Return the [X, Y] coordinate for the center point of the cell that contains the specified text.  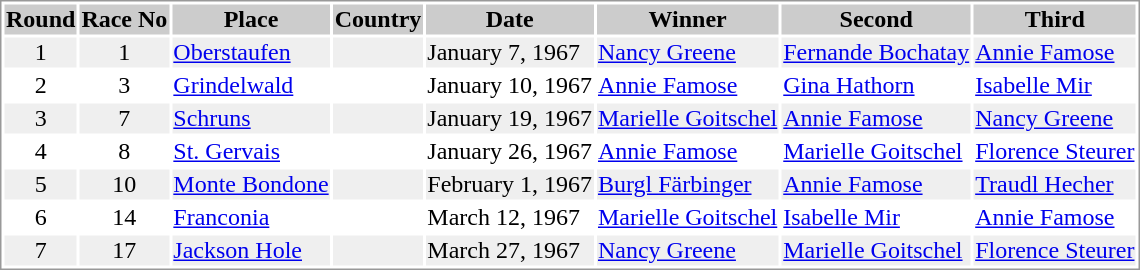
March 12, 1967 [510, 217]
Burgl Färbinger [687, 185]
10 [124, 185]
5 [40, 185]
Schruns [251, 119]
14 [124, 217]
Place [251, 19]
St. Gervais [251, 151]
January 7, 1967 [510, 53]
Jackson Hole [251, 251]
2 [40, 85]
Third [1055, 19]
March 27, 1967 [510, 251]
Winner [687, 19]
Second [876, 19]
17 [124, 251]
January 10, 1967 [510, 85]
Date [510, 19]
Grindelwald [251, 85]
6 [40, 217]
Race No [124, 19]
January 26, 1967 [510, 151]
4 [40, 151]
Traudl Hecher [1055, 185]
Fernande Bochatay [876, 53]
Round [40, 19]
Country [378, 19]
Monte Bondone [251, 185]
February 1, 1967 [510, 185]
Oberstaufen [251, 53]
8 [124, 151]
Franconia [251, 217]
Gina Hathorn [876, 85]
January 19, 1967 [510, 119]
